Detect which cell encompasses the target text, then output its [x, y] center coordinate. 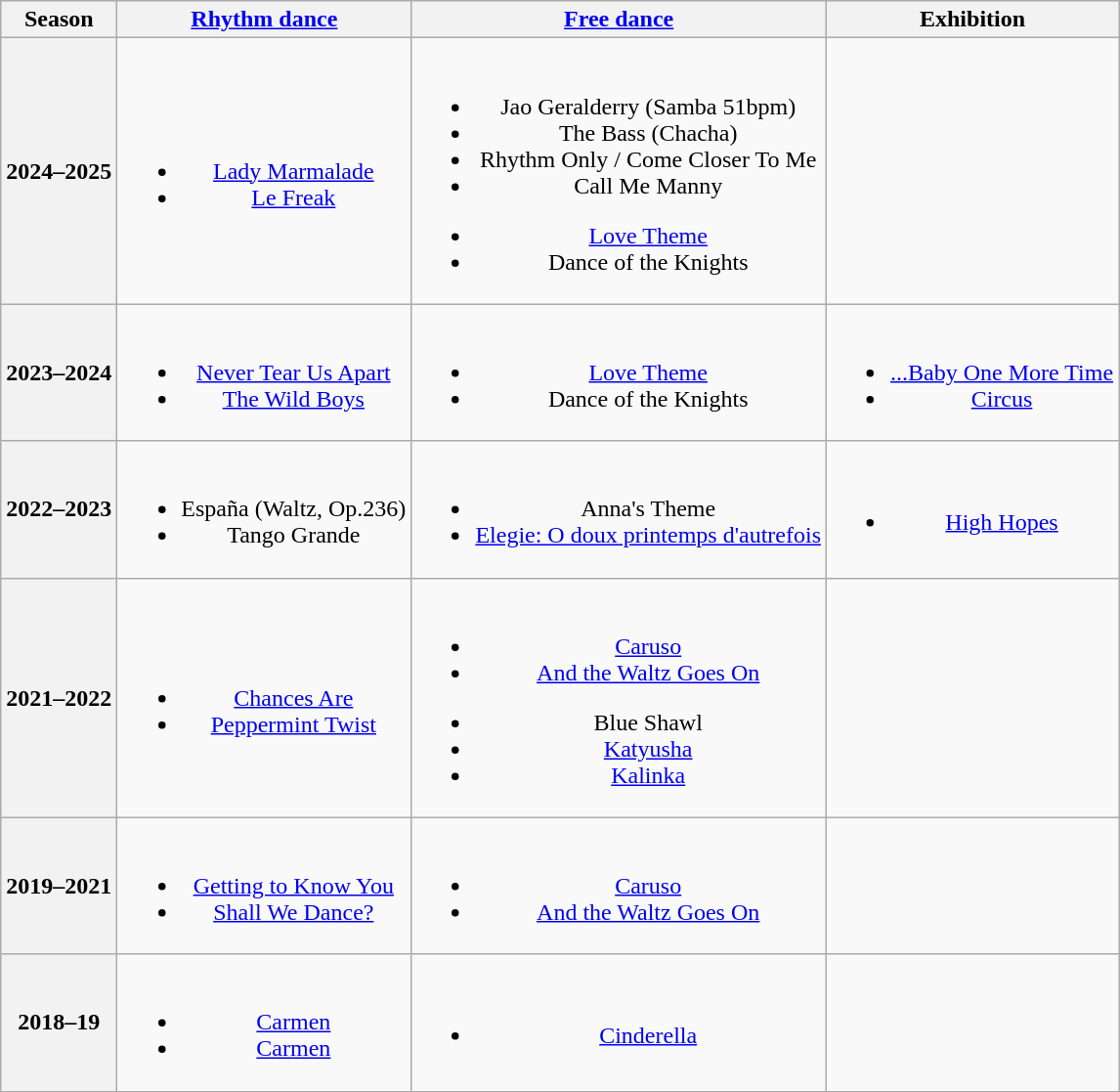
2021–2022 [59, 698]
Love Theme Dance of the Knights [620, 372]
Caruso And the Waltz Goes On [620, 886]
España (Waltz, Op.236) Tango Grande [264, 509]
Caruso And the Waltz Goes On Blue Shawl Katyusha Kalinka [620, 698]
Exhibition [973, 20]
...Baby One More TimeCircus [973, 372]
Never Tear Us Apart The Wild Boys [264, 372]
2018–19 [59, 1023]
2022–2023 [59, 509]
Lady Marmalade Le Freak [264, 171]
2024–2025 [59, 171]
Season [59, 20]
High Hopes [973, 509]
Jao Geralderry (Samba 51bpm)The Bass (Chacha) Rhythm Only / Come Closer To Me Call Me Manny Love Theme Dance of the Knights [620, 171]
Cinderella [620, 1023]
Anna's Theme Elegie: O doux printemps d'autrefois [620, 509]
2019–2021 [59, 886]
Carmen Carmen [264, 1023]
Getting to Know You Shall We Dance? [264, 886]
Chances Are Peppermint Twist [264, 698]
Rhythm dance [264, 20]
Free dance [620, 20]
2023–2024 [59, 372]
